Detect which cell encompasses the target text, then output its (X, Y) center coordinate. 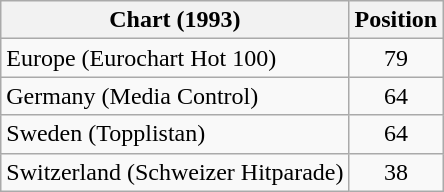
79 (396, 58)
Europe (Eurochart Hot 100) (175, 58)
Switzerland (Schweizer Hitparade) (175, 172)
Germany (Media Control) (175, 96)
Position (396, 20)
38 (396, 172)
Chart (1993) (175, 20)
Sweden (Topplistan) (175, 134)
